Pinpoint the cell where the given text exists, returning its [X, Y] midpoint coordinate. 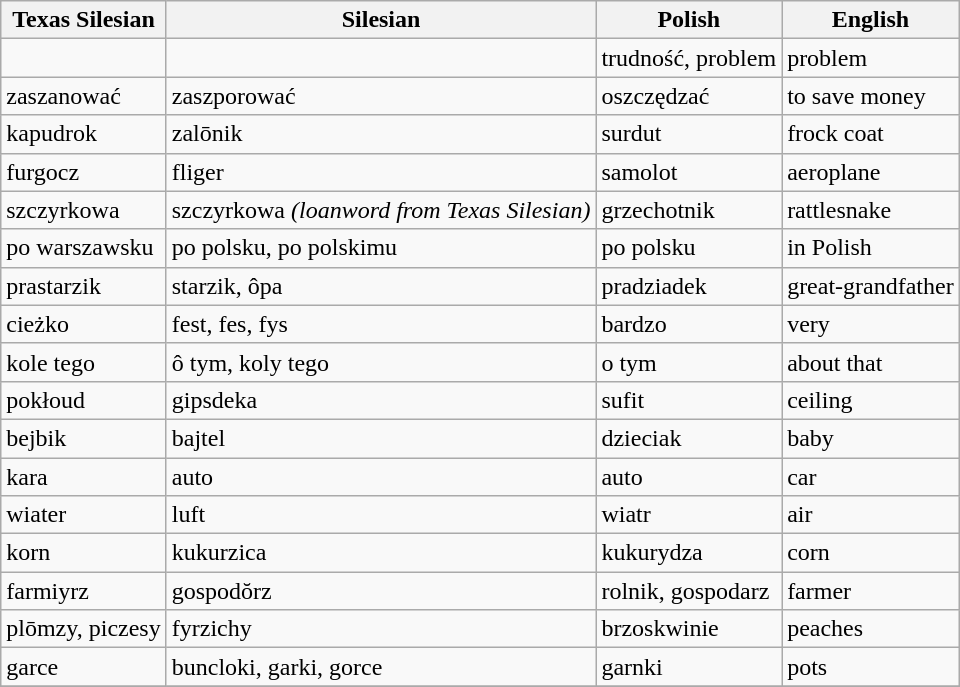
prastarzik [84, 286]
surdut [689, 134]
zaszanować [84, 96]
kole tego [84, 362]
peaches [871, 629]
garnki [689, 667]
bajtel [381, 438]
korn [84, 553]
bardzo [689, 324]
sufit [689, 400]
garce [84, 667]
English [871, 20]
dzieciak [689, 438]
grzechotnik [689, 210]
szczyrkowa (loanword from Texas Silesian) [381, 210]
ô tym, koly tego [381, 362]
po polsku, po polskimu [381, 248]
starzik, ôpa [381, 286]
pokłoud [84, 400]
plōmzy, piczesy [84, 629]
zalōnik [381, 134]
wiatr [689, 515]
samolot [689, 172]
kukurydza [689, 553]
oszczędzać [689, 96]
car [871, 477]
po polsku [689, 248]
baby [871, 438]
kara [84, 477]
farmer [871, 591]
buncloki, garki, gorce [381, 667]
pradziadek [689, 286]
trudność, problem [689, 58]
about that [871, 362]
pots [871, 667]
szczyrkowa [84, 210]
gipsdeka [381, 400]
fyrzichy [381, 629]
kapudrok [84, 134]
gospodŏrz [381, 591]
air [871, 515]
to save money [871, 96]
frock coat [871, 134]
ceiling [871, 400]
fest, fes, fys [381, 324]
Texas Silesian [84, 20]
wiater [84, 515]
zaszporować [381, 96]
problem [871, 58]
Silesian [381, 20]
aeroplane [871, 172]
bejbik [84, 438]
brzoskwinie [689, 629]
corn [871, 553]
o tym [689, 362]
Polish [689, 20]
rattlesnake [871, 210]
po warszawsku [84, 248]
luft [381, 515]
in Polish [871, 248]
fliger [381, 172]
rolnik, gospodarz [689, 591]
farmiyrz [84, 591]
cieżko [84, 324]
kukurzica [381, 553]
very [871, 324]
furgocz [84, 172]
great-grandfather [871, 286]
